Identify which cell holds the provided text, then report its (X, Y) central coordinate. 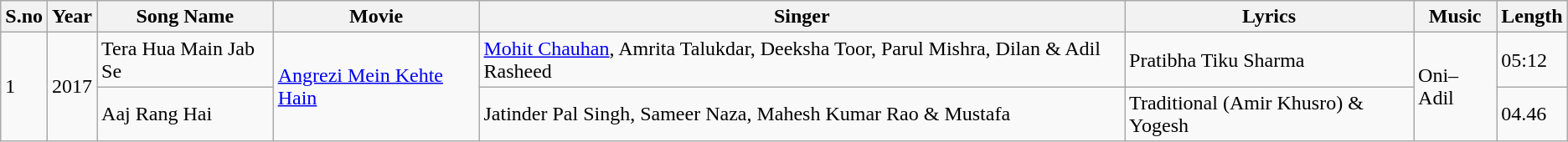
Pratibha Tiku Sharma (1270, 60)
1 (24, 87)
Year (72, 17)
Angrezi Mein Kehte Hain (376, 87)
Length (1532, 17)
Lyrics (1270, 17)
Aaj Rang Hai (186, 114)
2017 (72, 87)
Traditional (Amir Khusro) & Yogesh (1270, 114)
04.46 (1532, 114)
Jatinder Pal Singh, Sameer Naza, Mahesh Kumar Rao & Mustafa (802, 114)
Song Name (186, 17)
Singer (802, 17)
Mohit Chauhan, Amrita Talukdar, Deeksha Toor, Parul Mishra, Dilan & Adil Rasheed (802, 60)
05:12 (1532, 60)
Movie (376, 17)
Tera Hua Main Jab Se (186, 60)
S.no (24, 17)
Oni–Adil (1456, 87)
Music (1456, 17)
